Pinpoint the cell where the given text exists, returning its (X, Y) midpoint coordinate. 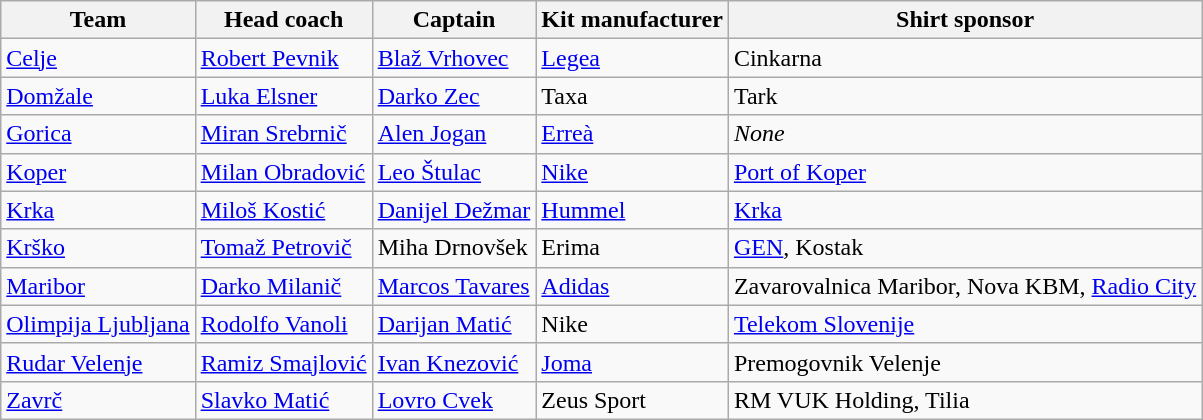
Zavrč (98, 400)
Tark (964, 96)
GEN, Kostak (964, 248)
Miloš Kostić (284, 210)
Captain (454, 20)
Tomaž Petrovič (284, 248)
Premogovnik Velenje (964, 362)
Darijan Matić (454, 324)
Olimpija Ljubljana (98, 324)
Gorica (98, 134)
Erima (632, 248)
Robert Pevnik (284, 58)
Rodolfo Vanoli (284, 324)
Shirt sponsor (964, 20)
Domžale (98, 96)
Ramiz Smajlović (284, 362)
Leo Štulac (454, 172)
Danijel Dežmar (454, 210)
Koper (98, 172)
Milan Obradović (284, 172)
RM VUK Holding, Tilia (964, 400)
Taxa (632, 96)
Celje (98, 58)
Legea (632, 58)
Darko Milanič (284, 286)
Miha Drnovšek (454, 248)
Erreà (632, 134)
Maribor (98, 286)
Zeus Sport (632, 400)
Hummel (632, 210)
Kit manufacturer (632, 20)
Darko Zec (454, 96)
Rudar Velenje (98, 362)
Miran Srebrnič (284, 134)
Slavko Matić (284, 400)
Cinkarna (964, 58)
Telekom Slovenije (964, 324)
Head coach (284, 20)
Luka Elsner (284, 96)
Team (98, 20)
None (964, 134)
Blaž Vrhovec (454, 58)
Zavarovalnica Maribor, Nova KBM, Radio City (964, 286)
Adidas (632, 286)
Marcos Tavares (454, 286)
Joma (632, 362)
Lovro Cvek (454, 400)
Ivan Knezović (454, 362)
Krško (98, 248)
Alen Jogan (454, 134)
Port of Koper (964, 172)
